Return the (x, y) coordinate for the center point of the cell that contains the specified text.  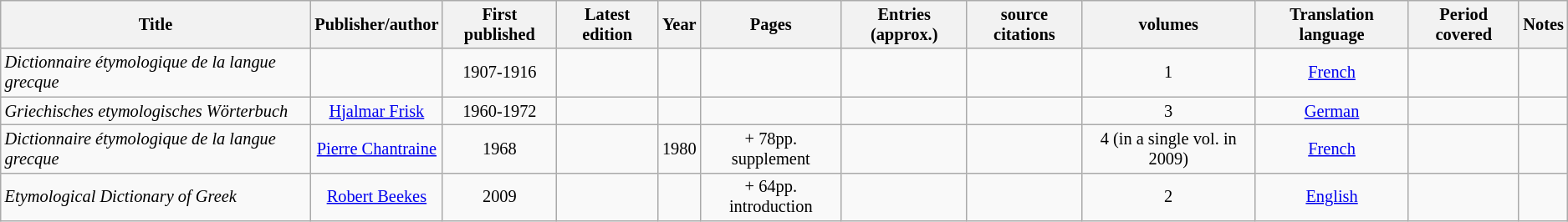
Etymological Dictionary of Greek (156, 197)
1960-1972 (499, 111)
4 (in a single vol. in 2009) (1168, 149)
German (1331, 111)
1907-1916 (499, 73)
2 (1168, 197)
source citations (1024, 24)
Griechisches etymologisches Wörterbuch (156, 111)
Translation language (1331, 24)
1968 (499, 149)
Notes (1543, 24)
Publisher/author (376, 24)
Pierre Chantraine (376, 149)
Entries (approx.) (904, 24)
Hjalmar Frisk (376, 111)
Year (679, 24)
2009 (499, 197)
3 (1168, 111)
First published (499, 24)
Latest edition (607, 24)
+ 78pp. supplement (771, 149)
Title (156, 24)
Robert Beekes (376, 197)
1980 (679, 149)
volumes (1168, 24)
Pages (771, 24)
Period covered (1463, 24)
English (1331, 197)
1 (1168, 73)
+ 64pp. introduction (771, 197)
